For the text-containing cell, return its midpoint in (X, Y) coordinate format. 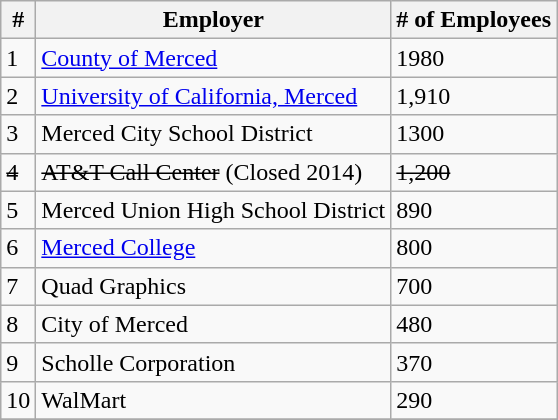
WalMart (214, 400)
Scholle Corporation (214, 362)
5 (18, 210)
Merced College (214, 248)
Merced City School District (214, 134)
2 (18, 96)
1,200 (474, 172)
Merced Union High School District (214, 210)
1 (18, 58)
Quad Graphics (214, 286)
7 (18, 286)
370 (474, 362)
700 (474, 286)
County of Merced (214, 58)
4 (18, 172)
890 (474, 210)
Employer (214, 20)
10 (18, 400)
800 (474, 248)
8 (18, 324)
1,910 (474, 96)
# of Employees (474, 20)
3 (18, 134)
1300 (474, 134)
6 (18, 248)
480 (474, 324)
290 (474, 400)
# (18, 20)
1980 (474, 58)
City of Merced (214, 324)
University of California, Merced (214, 96)
AT&T Call Center (Closed 2014) (214, 172)
9 (18, 362)
